Capture the cell that displays the provided text and extract its (X, Y) central coordinate. 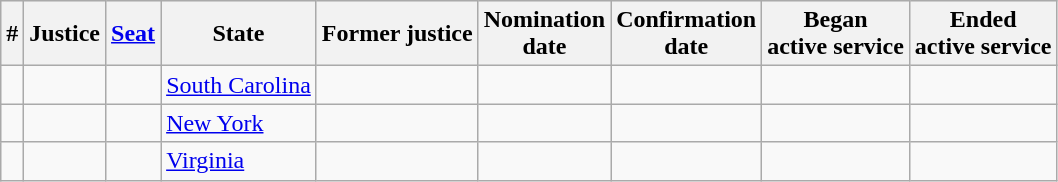
Former justice (397, 34)
# (12, 34)
Justice (65, 34)
Confirmationdate (686, 34)
Beganactive service (836, 34)
Virginia (239, 161)
New York (239, 123)
State (239, 34)
Endedactive service (983, 34)
South Carolina (239, 85)
Nominationdate (544, 34)
Seat (134, 34)
